Scan for the cell matching the given text and deliver its (X, Y) coordinate at center. 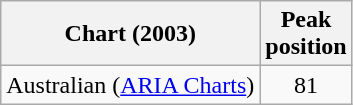
81 (306, 85)
Australian (ARIA Charts) (130, 85)
Chart (2003) (130, 34)
Peakposition (306, 34)
